Return the [x, y] coordinate for the center point of the cell that contains the specified text.  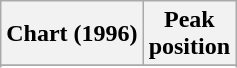
Peakposition [189, 34]
Chart (1996) [72, 34]
